Determine the (x, y) coordinate at the center of the cell enclosing the given text.  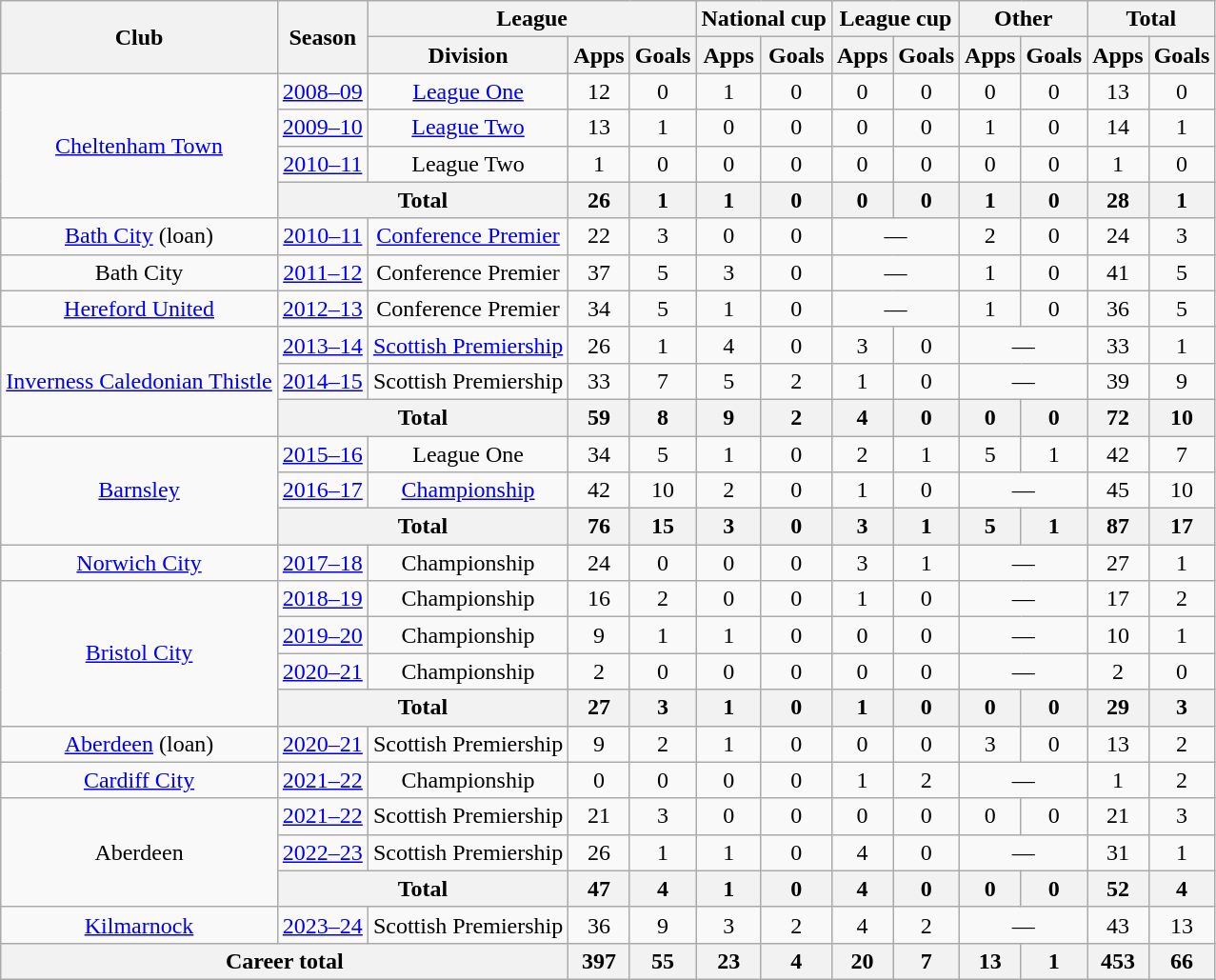
Career total (285, 961)
Aberdeen (loan) (139, 744)
Season (322, 37)
28 (1118, 200)
16 (599, 599)
League cup (895, 19)
Inverness Caledonian Thistle (139, 381)
87 (1118, 527)
Division (468, 55)
76 (599, 527)
2014–15 (322, 381)
2022–23 (322, 852)
2016–17 (322, 490)
Bristol City (139, 653)
59 (599, 417)
14 (1118, 128)
45 (1118, 490)
37 (599, 272)
39 (1118, 381)
2018–19 (322, 599)
2009–10 (322, 128)
League (531, 19)
397 (599, 961)
15 (663, 527)
43 (1118, 925)
2008–09 (322, 91)
Other (1024, 19)
Bath City (139, 272)
2023–24 (322, 925)
72 (1118, 417)
Kilmarnock (139, 925)
2011–12 (322, 272)
66 (1182, 961)
Cardiff City (139, 780)
22 (599, 236)
47 (599, 889)
Norwich City (139, 563)
2019–20 (322, 635)
Bath City (loan) (139, 236)
453 (1118, 961)
Club (139, 37)
12 (599, 91)
2012–13 (322, 309)
2013–14 (322, 345)
Hereford United (139, 309)
55 (663, 961)
2017–18 (322, 563)
2015–16 (322, 454)
23 (728, 961)
National cup (764, 19)
52 (1118, 889)
31 (1118, 852)
29 (1118, 708)
20 (862, 961)
Cheltenham Town (139, 146)
Barnsley (139, 490)
Aberdeen (139, 852)
8 (663, 417)
41 (1118, 272)
